Locate the cell with the specified text and output its (X, Y) center coordinate. 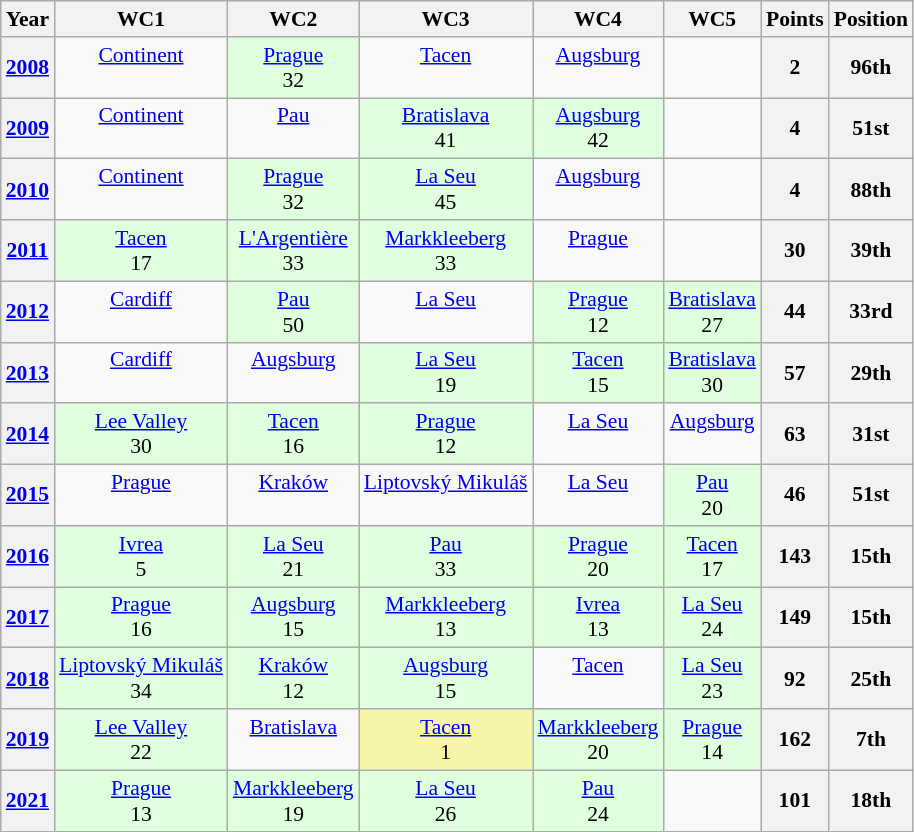
Liptovský Mikuláš (446, 496)
30 (795, 250)
Lee Valley 30 (141, 434)
WC5 (712, 19)
WC2 (294, 19)
Year (28, 19)
Prague 14 (712, 740)
2017 (28, 618)
Prague 13 (141, 800)
2011 (28, 250)
La Seu 19 (446, 372)
25th (871, 678)
Prague 20 (598, 556)
Tacen 16 (294, 434)
Position (871, 19)
Pau 20 (712, 496)
33rd (871, 312)
39th (871, 250)
Kraków (294, 496)
31st (871, 434)
44 (795, 312)
2019 (28, 740)
96th (871, 68)
2016 (28, 556)
Bratislava 30 (712, 372)
Ivrea 5 (141, 556)
46 (795, 496)
7th (871, 740)
La Seu 24 (712, 618)
WC4 (598, 19)
Pau (294, 128)
Pau 33 (446, 556)
Pau 50 (294, 312)
92 (795, 678)
2015 (28, 496)
Pau 24 (598, 800)
149 (795, 618)
Prague 16 (141, 618)
101 (795, 800)
29th (871, 372)
Liptovský Mikuláš 34 (141, 678)
2018 (28, 678)
Markkleeberg20 (598, 740)
Tacen 1 (446, 740)
Bratislava 27 (712, 312)
La Seu 26 (446, 800)
Markkleeberg19 (294, 800)
143 (795, 556)
Bratislava (294, 740)
Augsburg 42 (598, 128)
Bratislava 41 (446, 128)
2021 (28, 800)
2008 (28, 68)
2014 (28, 434)
Ivrea 13 (598, 618)
Markkleeberg13 (446, 618)
Points (795, 19)
88th (871, 190)
La Seu 23 (712, 678)
Kraków 12 (294, 678)
63 (795, 434)
162 (795, 740)
2 (795, 68)
2012 (28, 312)
Tacen 15 (598, 372)
57 (795, 372)
18th (871, 800)
2010 (28, 190)
Lee Valley 22 (141, 740)
WC3 (446, 19)
2013 (28, 372)
La Seu 45 (446, 190)
Markkleeberg33 (446, 250)
2009 (28, 128)
L'Argentière33 (294, 250)
WC1 (141, 19)
La Seu 21 (294, 556)
